Capture the cell that displays the provided text and extract its [x, y] central coordinate. 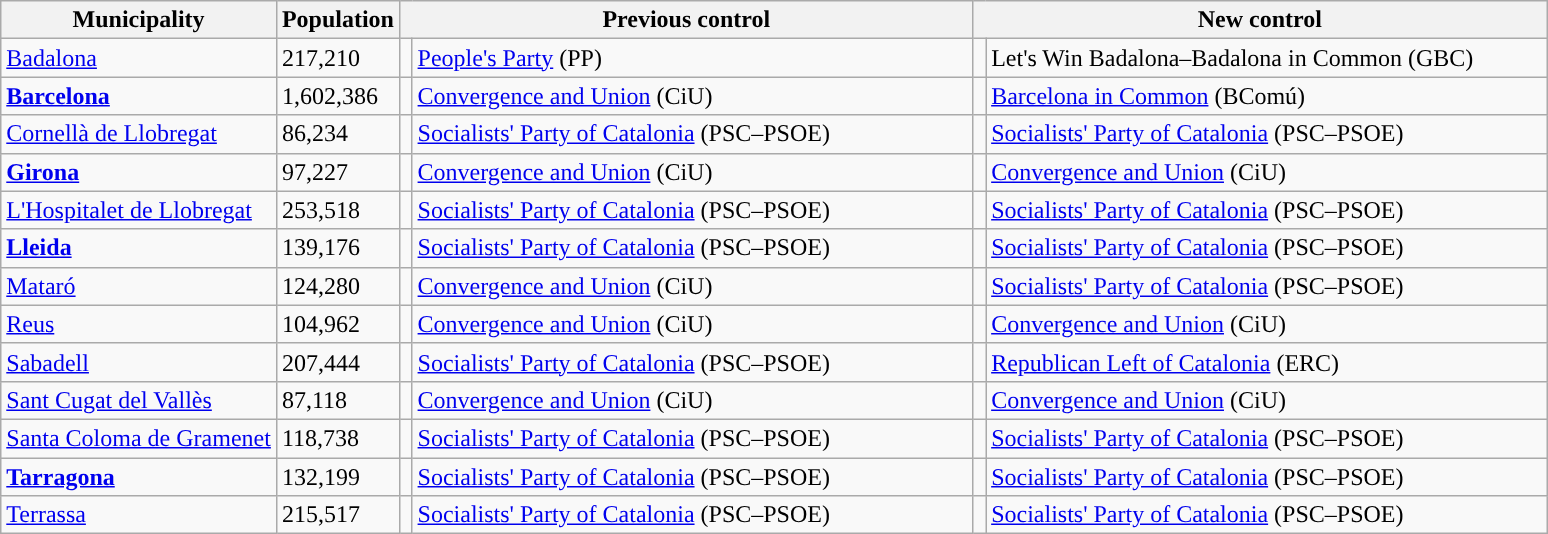
253,518 [338, 210]
1,602,386 [338, 96]
Municipality [139, 20]
87,118 [338, 400]
Reus [139, 324]
Population [338, 20]
118,738 [338, 438]
217,210 [338, 58]
Previous control [686, 20]
Girona [139, 172]
Cornellà de Llobregat [139, 134]
Barcelona [139, 96]
Santa Coloma de Gramenet [139, 438]
104,962 [338, 324]
People's Party (PP) [692, 58]
207,444 [338, 362]
Sant Cugat del Vallès [139, 400]
124,280 [338, 286]
L'Hospitalet de Llobregat [139, 210]
Republican Left of Catalonia (ERC) [1266, 362]
86,234 [338, 134]
Sabadell [139, 362]
Barcelona in Common (BComú) [1266, 96]
Mataró [139, 286]
139,176 [338, 248]
New control [1260, 20]
132,199 [338, 477]
Lleida [139, 248]
Tarragona [139, 477]
Terrassa [139, 515]
215,517 [338, 515]
Let's Win Badalona–Badalona in Common (GBC) [1266, 58]
Badalona [139, 58]
97,227 [338, 172]
